Detect which cell encompasses the target text, then output its [X, Y] center coordinate. 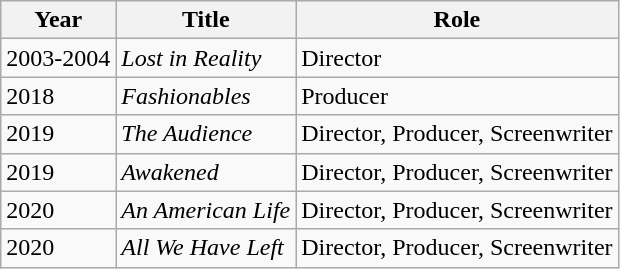
2003-2004 [58, 58]
Director [457, 58]
2018 [58, 96]
Year [58, 20]
Awakened [206, 172]
All We Have Left [206, 248]
The Audience [206, 134]
Lost in Reality [206, 58]
An American Life [206, 210]
Role [457, 20]
Title [206, 20]
Producer [457, 96]
Fashionables [206, 96]
